Capture the cell that displays the provided text and extract its (X, Y) central coordinate. 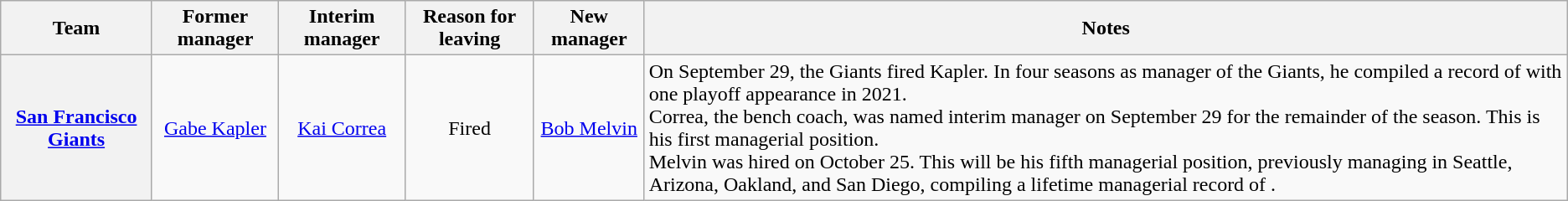
San Francisco Giants (77, 127)
Gabe Kapler (214, 127)
Bob Melvin (589, 127)
Fired (469, 127)
Interim manager (342, 28)
New manager (589, 28)
Team (77, 28)
Kai Correa (342, 127)
Notes (1106, 28)
Former manager (214, 28)
Reason for leaving (469, 28)
